Determine the [x, y] coordinate at the center of the cell enclosing the given text.  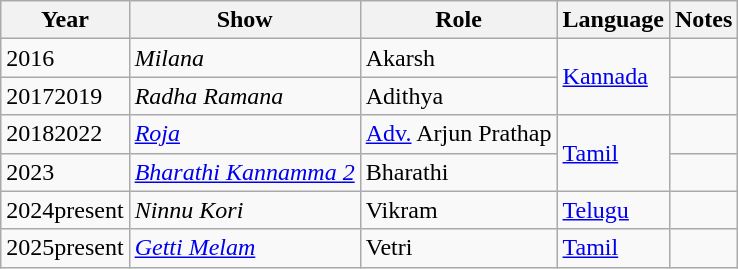
Ninnu Kori [244, 210]
Milana [244, 58]
Language [613, 20]
Bharathi [458, 172]
2025present [65, 248]
Bharathi Kannamma 2 [244, 172]
Vetri [458, 248]
2023 [65, 172]
20172019 [65, 96]
2016 [65, 58]
Telugu [613, 210]
Adv. Arjun Prathap [458, 134]
Kannada [613, 77]
2024present [65, 210]
20182022 [65, 134]
Radha Ramana [244, 96]
Roja [244, 134]
Akarsh [458, 58]
Adithya [458, 96]
Role [458, 20]
Getti Melam [244, 248]
Year [65, 20]
Notes [703, 20]
Vikram [458, 210]
Show [244, 20]
